For the text-containing cell, return its midpoint in (x, y) coordinate format. 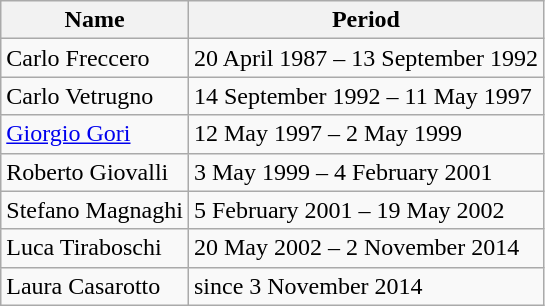
14 September 1992 – 11 May 1997 (366, 96)
Stefano Magnaghi (95, 210)
Roberto Giovalli (95, 172)
Laura Casarotto (95, 286)
Carlo Freccero (95, 58)
Carlo Vetrugno (95, 96)
12 May 1997 – 2 May 1999 (366, 134)
20 May 2002 – 2 November 2014 (366, 248)
3 May 1999 – 4 February 2001 (366, 172)
5 February 2001 – 19 May 2002 (366, 210)
Giorgio Gori (95, 134)
Name (95, 20)
Period (366, 20)
since 3 November 2014 (366, 286)
20 April 1987 – 13 September 1992 (366, 58)
Luca Tiraboschi (95, 248)
